Provide the (X, Y) coordinate of the cell's center where the given text is located.  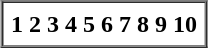
1 2 3 4 5 6 7 8 9 10 (104, 24)
